Determine the [x, y] coordinate at the center of the cell enclosing the given text.  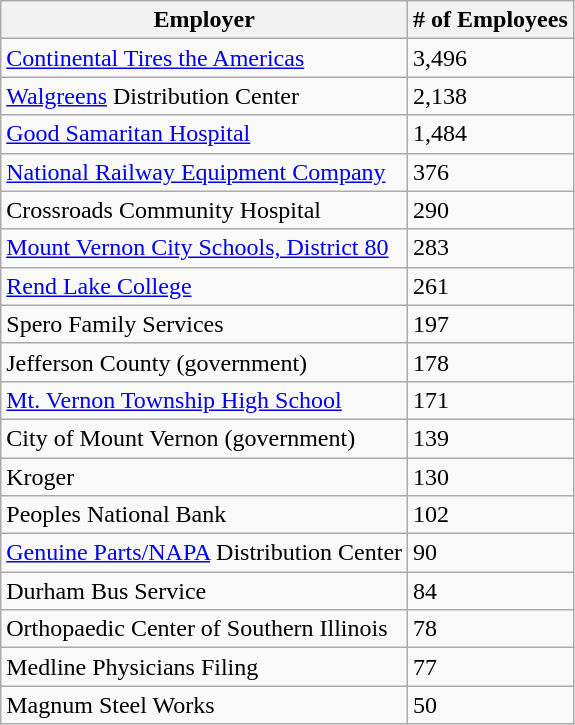
376 [491, 172]
Durham Bus Service [204, 591]
City of Mount Vernon (government) [204, 438]
Orthopaedic Center of Southern Illinois [204, 629]
Medline Physicians Filing [204, 667]
Mount Vernon City Schools, District 80 [204, 248]
3,496 [491, 58]
Peoples National Bank [204, 515]
139 [491, 438]
Genuine Parts/NAPA Distribution Center [204, 553]
Spero Family Services [204, 324]
National Railway Equipment Company [204, 172]
283 [491, 248]
2,138 [491, 96]
261 [491, 286]
77 [491, 667]
Kroger [204, 477]
197 [491, 324]
Crossroads Community Hospital [204, 210]
290 [491, 210]
Walgreens Distribution Center [204, 96]
1,484 [491, 134]
Jefferson County (government) [204, 362]
171 [491, 400]
Employer [204, 20]
178 [491, 362]
78 [491, 629]
50 [491, 705]
90 [491, 553]
Rend Lake College [204, 286]
102 [491, 515]
Good Samaritan Hospital [204, 134]
130 [491, 477]
# of Employees [491, 20]
Continental Tires the Americas [204, 58]
84 [491, 591]
Mt. Vernon Township High School [204, 400]
Magnum Steel Works [204, 705]
